Scan for the cell matching the given text and deliver its (X, Y) coordinate at center. 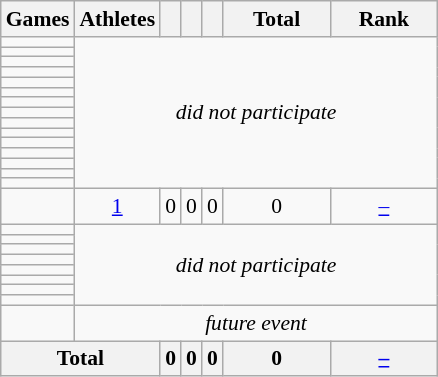
Games (38, 19)
future event (256, 323)
Rank (384, 19)
1 (117, 207)
Athletes (117, 19)
